Provide the (x, y) coordinate of the cell's center where the given text is located.  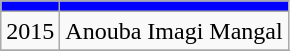
2015 (30, 31)
Anouba Imagi Mangal (174, 31)
